Provide the (x, y) coordinate of the cell's center where the given text is located.  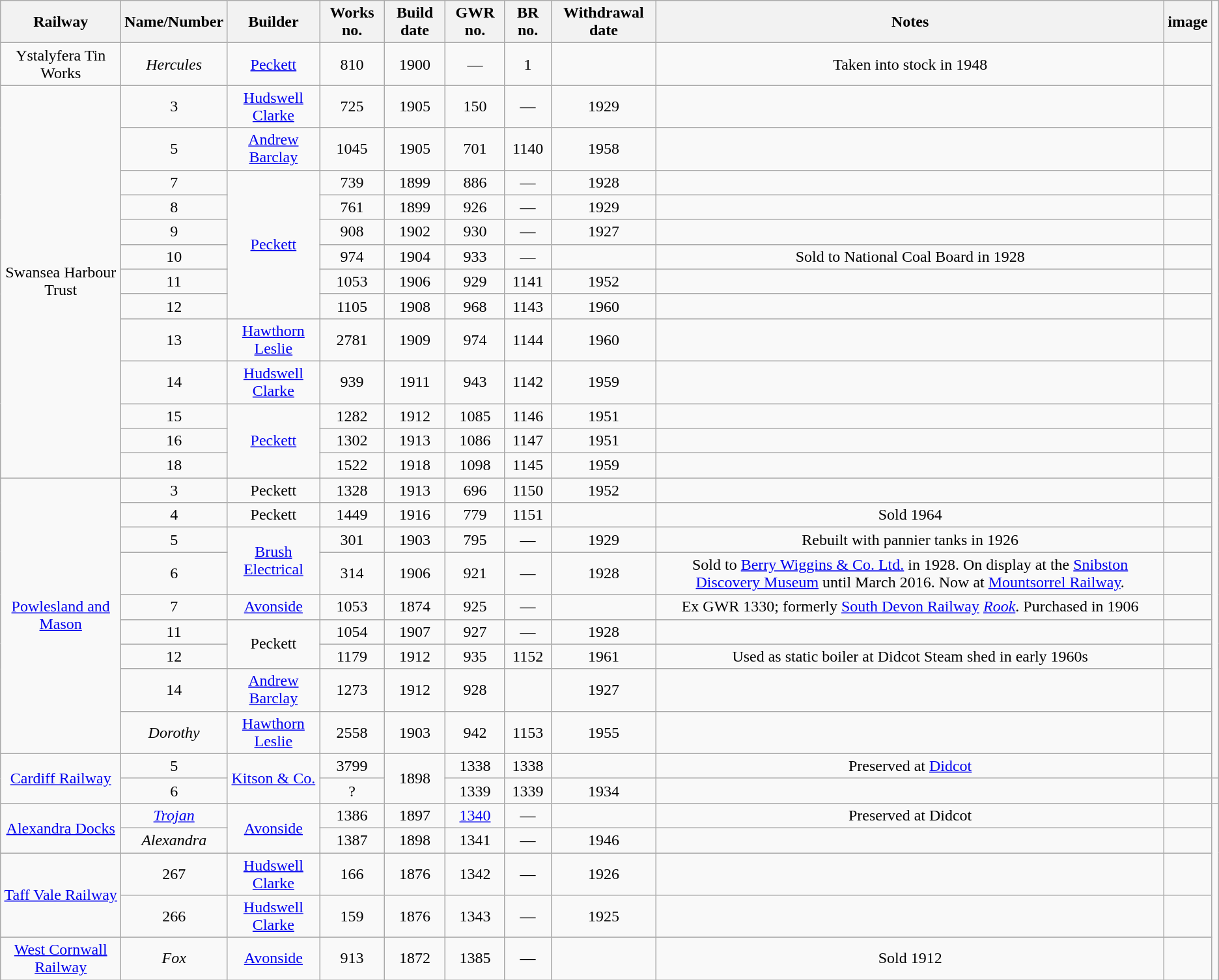
933 (475, 257)
Alexandra Docks (61, 828)
1142 (527, 382)
1926 (603, 874)
1105 (352, 306)
935 (475, 656)
1054 (352, 632)
1387 (352, 840)
150 (475, 107)
267 (175, 874)
908 (352, 232)
1147 (527, 441)
795 (475, 540)
779 (475, 515)
761 (352, 207)
Trojan (175, 815)
1872 (415, 959)
Powlesland and Mason (61, 616)
Works no. (352, 22)
1282 (352, 416)
1907 (415, 632)
Fox (175, 959)
1146 (527, 416)
1302 (352, 441)
1085 (475, 416)
314 (352, 573)
1151 (527, 515)
921 (475, 573)
9 (175, 232)
701 (475, 148)
913 (352, 959)
1909 (415, 340)
266 (175, 917)
1386 (352, 815)
1342 (475, 874)
1343 (475, 917)
Withdrawal date (603, 22)
1086 (475, 441)
939 (352, 382)
1145 (527, 466)
1328 (352, 490)
1522 (352, 466)
930 (475, 232)
1961 (603, 656)
Sold to National Coal Board in 1928 (910, 257)
image (1188, 22)
739 (352, 182)
Builder (273, 22)
1179 (352, 656)
926 (475, 207)
3799 (352, 766)
1 (527, 64)
15 (175, 416)
Alexandra (175, 840)
1897 (415, 815)
13 (175, 340)
1144 (527, 340)
1874 (415, 607)
Ystalyfera Tin Works (61, 64)
Kitson & Co. (273, 778)
1908 (415, 306)
1385 (475, 959)
1153 (527, 732)
Sold 1964 (910, 515)
Rebuilt with pannier tanks in 1926 (910, 540)
1141 (527, 281)
2781 (352, 340)
886 (475, 182)
1918 (415, 466)
1449 (352, 515)
1925 (603, 917)
927 (475, 632)
301 (352, 540)
Taff Vale Railway (61, 895)
696 (475, 490)
Name/Number (175, 22)
18 (175, 466)
1904 (415, 257)
16 (175, 441)
166 (352, 874)
925 (475, 607)
1152 (527, 656)
1916 (415, 515)
1902 (415, 232)
Brush Electrical (273, 561)
968 (475, 306)
1143 (527, 306)
Notes (910, 22)
Sold to Berry Wiggins & Co. Ltd. in 1928. On display at the Snibston Discovery Museum until March 2016. Now at Mountsorrel Railway. (910, 573)
1911 (415, 382)
1946 (603, 840)
Railway (61, 22)
1150 (527, 490)
Build date (415, 22)
2558 (352, 732)
810 (352, 64)
928 (475, 690)
1955 (603, 732)
Taken into stock in 1948 (910, 64)
1340 (475, 815)
West Cornwall Railway (61, 959)
8 (175, 207)
1341 (475, 840)
929 (475, 281)
725 (352, 107)
1273 (352, 690)
Swansea Harbour Trust (61, 281)
159 (352, 917)
1098 (475, 466)
942 (475, 732)
Used as static boiler at Didcot Steam shed in early 1960s (910, 656)
1900 (415, 64)
BR no. (527, 22)
Ex GWR 1330; formerly South Devon Railway Rook. Purchased in 1906 (910, 607)
1958 (603, 148)
GWR no. (475, 22)
10 (175, 257)
Cardiff Railway (61, 778)
Dorothy (175, 732)
1140 (527, 148)
? (352, 791)
1934 (603, 791)
Sold 1912 (910, 959)
4 (175, 515)
943 (475, 382)
Hercules (175, 64)
1045 (352, 148)
